Detect which cell encompasses the target text, then output its (X, Y) center coordinate. 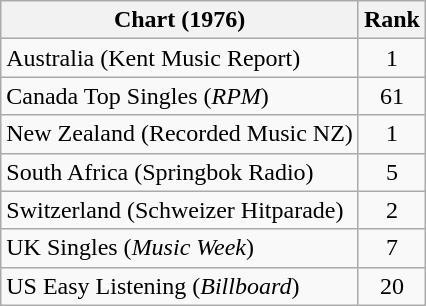
Switzerland (Schweizer Hitparade) (180, 210)
Chart (1976) (180, 20)
UK Singles (Music Week) (180, 248)
New Zealand (Recorded Music NZ) (180, 134)
5 (392, 172)
Rank (392, 20)
7 (392, 248)
South Africa (Springbok Radio) (180, 172)
20 (392, 286)
Australia (Kent Music Report) (180, 58)
Canada Top Singles (RPM) (180, 96)
US Easy Listening (Billboard) (180, 286)
2 (392, 210)
61 (392, 96)
